Search for the cell housing the specified text and yield its [X, Y] center coordinate. 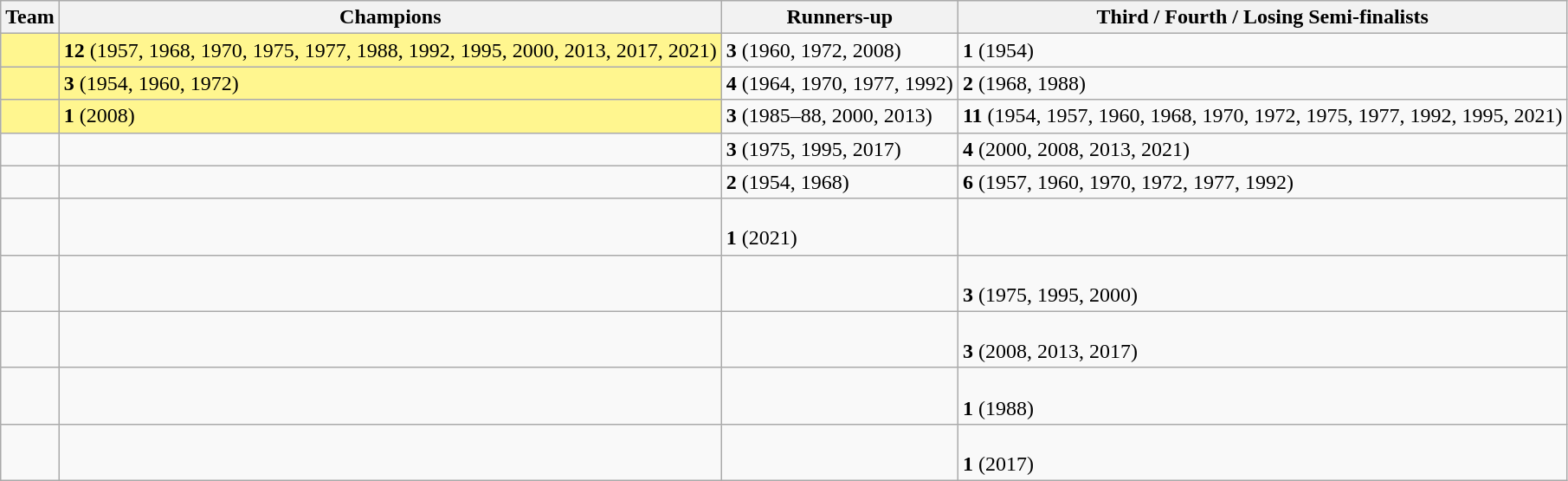
Runners-up [840, 17]
1 (2021) [840, 227]
3 (1975, 1995, 2000) [1262, 283]
3 (1954, 1960, 1972) [390, 83]
12 (1957, 1968, 1970, 1975, 1977, 1988, 1992, 1995, 2000, 2013, 2017, 2021) [390, 50]
1 (1988) [1262, 395]
11 (1954, 1957, 1960, 1968, 1970, 1972, 1975, 1977, 1992, 1995, 2021) [1262, 116]
Third / Fourth / Losing Semi-finalists [1262, 17]
Champions [390, 17]
Team [30, 17]
6 (1957, 1960, 1970, 1972, 1977, 1992) [1262, 182]
2 (1954, 1968) [840, 182]
1 (2008) [390, 116]
4 (2000, 2008, 2013, 2021) [1262, 149]
1 (2017) [1262, 452]
3 (1975, 1995, 2017) [840, 149]
2 (1968, 1988) [1262, 83]
3 (1960, 1972, 2008) [840, 50]
4 (1964, 1970, 1977, 1992) [840, 83]
3 (1985–88, 2000, 2013) [840, 116]
3 (2008, 2013, 2017) [1262, 340]
1 (1954) [1262, 50]
